Extract the (x, y) coordinate from the center of the cell holding the provided text.  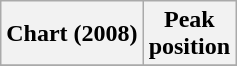
Chart (2008) (72, 34)
Peakposition (189, 34)
